From the cell containing the given text, extract its center point as (x, y) coordinate. 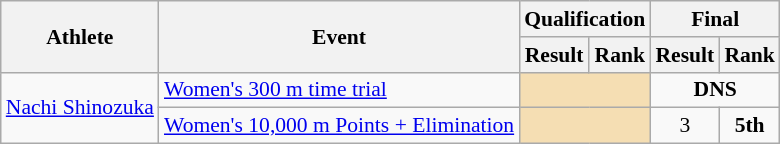
Women's 10,000 m Points + Elimination (339, 126)
3 (684, 126)
Qualification (584, 19)
5th (750, 126)
Athlete (80, 36)
Nachi Shinozuka (80, 108)
DNS (714, 90)
Women's 300 m time trial (339, 90)
Event (339, 36)
Final (714, 19)
